Provide the [x, y] coordinate of the cell's center where the given text is located.  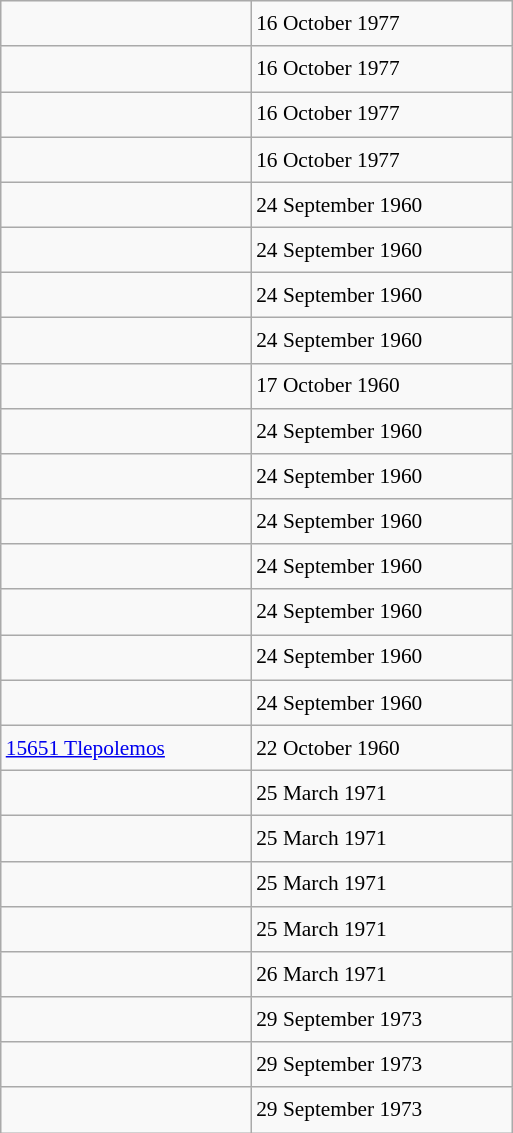
22 October 1960 [382, 748]
17 October 1960 [382, 386]
15651 Tlepolemos [126, 748]
26 March 1971 [382, 974]
